Provide the (X, Y) coordinate of the cell's center where the given text is located.  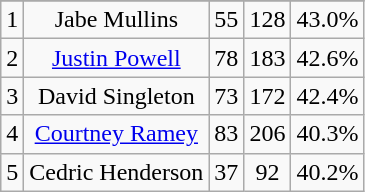
83 (226, 134)
37 (226, 172)
172 (268, 96)
206 (268, 134)
5 (12, 172)
78 (226, 58)
Cedric Henderson (116, 172)
42.6% (328, 58)
David Singleton (116, 96)
55 (226, 20)
42.4% (328, 96)
Courtney Ramey (116, 134)
4 (12, 134)
128 (268, 20)
183 (268, 58)
Justin Powell (116, 58)
40.2% (328, 172)
2 (12, 58)
1 (12, 20)
40.3% (328, 134)
73 (226, 96)
Jabe Mullins (116, 20)
92 (268, 172)
3 (12, 96)
43.0% (328, 20)
